For the text-containing cell, return its midpoint in (X, Y) coordinate format. 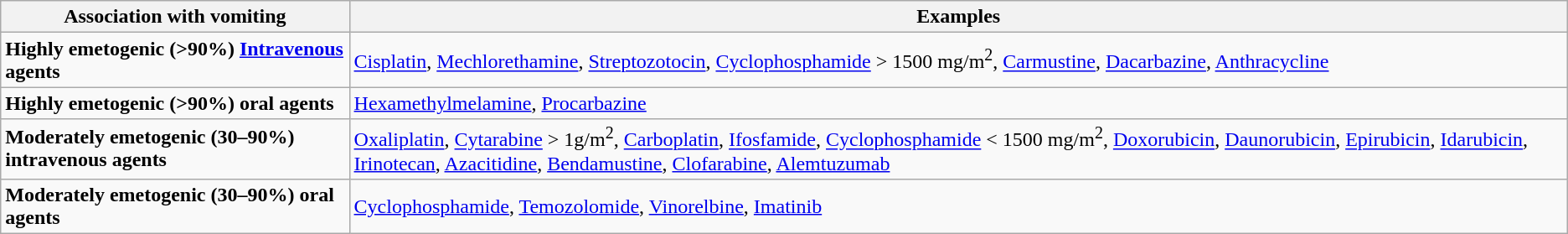
Moderately emetogenic (30–90%) oral agents (175, 206)
Highly emetogenic (>90%) Intravenous agents (175, 60)
Association with vomiting (175, 17)
Hexamethylmelamine, Procarbazine (958, 103)
Cyclophosphamide, Temozolomide, Vinorelbine, Imatinib (958, 206)
Cisplatin, Mechlorethamine, Streptozotocin, Cyclophosphamide > 1500 mg/m2, Carmustine, Dacarbazine, Anthracycline (958, 60)
Examples (958, 17)
Highly emetogenic (>90%) oral agents (175, 103)
Moderately emetogenic (30–90%) intravenous agents (175, 149)
